Capture the cell that displays the provided text and extract its [X, Y] central coordinate. 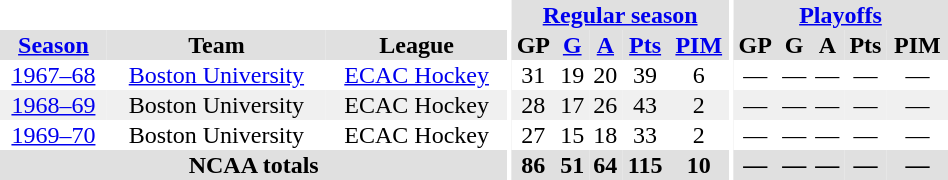
15 [572, 135]
64 [606, 165]
43 [645, 105]
39 [645, 75]
1969–70 [54, 135]
31 [534, 75]
6 [698, 75]
10 [698, 165]
Playoffs [840, 15]
Team [216, 45]
1968–69 [54, 105]
115 [645, 165]
NCAA totals [254, 165]
86 [534, 165]
Regular season [620, 15]
20 [606, 75]
27 [534, 135]
1967–68 [54, 75]
19 [572, 75]
51 [572, 165]
Season [54, 45]
League [416, 45]
28 [534, 105]
26 [606, 105]
18 [606, 135]
17 [572, 105]
33 [645, 135]
